Extract the [x, y] coordinate from the center of the cell holding the provided text.  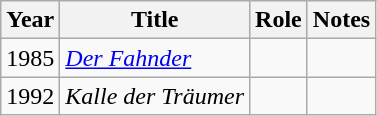
Title [155, 20]
1992 [30, 96]
Role [279, 20]
1985 [30, 58]
Der Fahnder [155, 58]
Year [30, 20]
Notes [341, 20]
Kalle der Träumer [155, 96]
